For the text-containing cell, return its midpoint in [x, y] coordinate format. 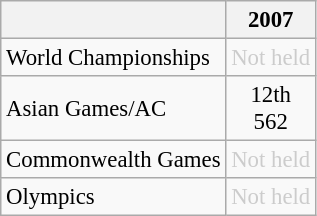
Asian Games/AC [114, 108]
World Championships [114, 58]
Commonwealth Games [114, 160]
Olympics [114, 197]
2007 [271, 20]
12th562 [271, 108]
